Scan for the cell matching the given text and deliver its [X, Y] coordinate at center. 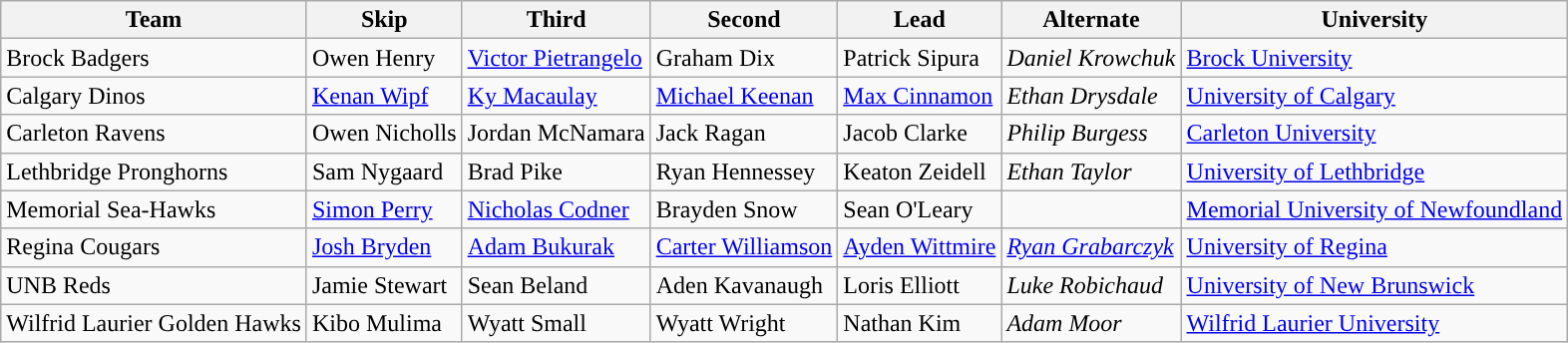
Graham Dix [744, 58]
Wilfrid Laurier University [1374, 323]
Luke Robichaud [1091, 285]
Second [744, 20]
Ethan Taylor [1091, 171]
Third [557, 20]
Calgary Dinos [154, 96]
Lead [920, 20]
Ryan Grabarczyk [1091, 247]
University of New Brunswick [1374, 285]
University [1374, 20]
Jamie Stewart [384, 285]
University of Calgary [1374, 96]
Memorial Sea-Hawks [154, 209]
Philip Burgess [1091, 134]
Kibo Mulima [384, 323]
Jordan McNamara [557, 134]
Victor Pietrangelo [557, 58]
University of Lethbridge [1374, 171]
UNB Reds [154, 285]
Patrick Sipura [920, 58]
Carleton Ravens [154, 134]
Ky Macaulay [557, 96]
Brayden Snow [744, 209]
Jack Ragan [744, 134]
Wilfrid Laurier Golden Hawks [154, 323]
Skip [384, 20]
Kenan Wipf [384, 96]
Memorial University of Newfoundland [1374, 209]
Aden Kavanaugh [744, 285]
Brock University [1374, 58]
Team [154, 20]
Brock Badgers [154, 58]
Ethan Drysdale [1091, 96]
Max Cinnamon [920, 96]
Josh Bryden [384, 247]
Sam Nygaard [384, 171]
Owen Henry [384, 58]
Michael Keenan [744, 96]
Carter Williamson [744, 247]
Sean Beland [557, 285]
Alternate [1091, 20]
Sean O'Leary [920, 209]
Keaton Zeidell [920, 171]
Simon Perry [384, 209]
Lethbridge Pronghorns [154, 171]
Daniel Krowchuk [1091, 58]
Adam Bukurak [557, 247]
Jacob Clarke [920, 134]
Regina Cougars [154, 247]
Loris Elliott [920, 285]
Ayden Wittmire [920, 247]
Owen Nicholls [384, 134]
Carleton University [1374, 134]
Adam Moor [1091, 323]
Wyatt Small [557, 323]
University of Regina [1374, 247]
Wyatt Wright [744, 323]
Brad Pike [557, 171]
Nicholas Codner [557, 209]
Nathan Kim [920, 323]
Ryan Hennessey [744, 171]
